Extract the (x, y) coordinate from the center of the cell holding the provided text.  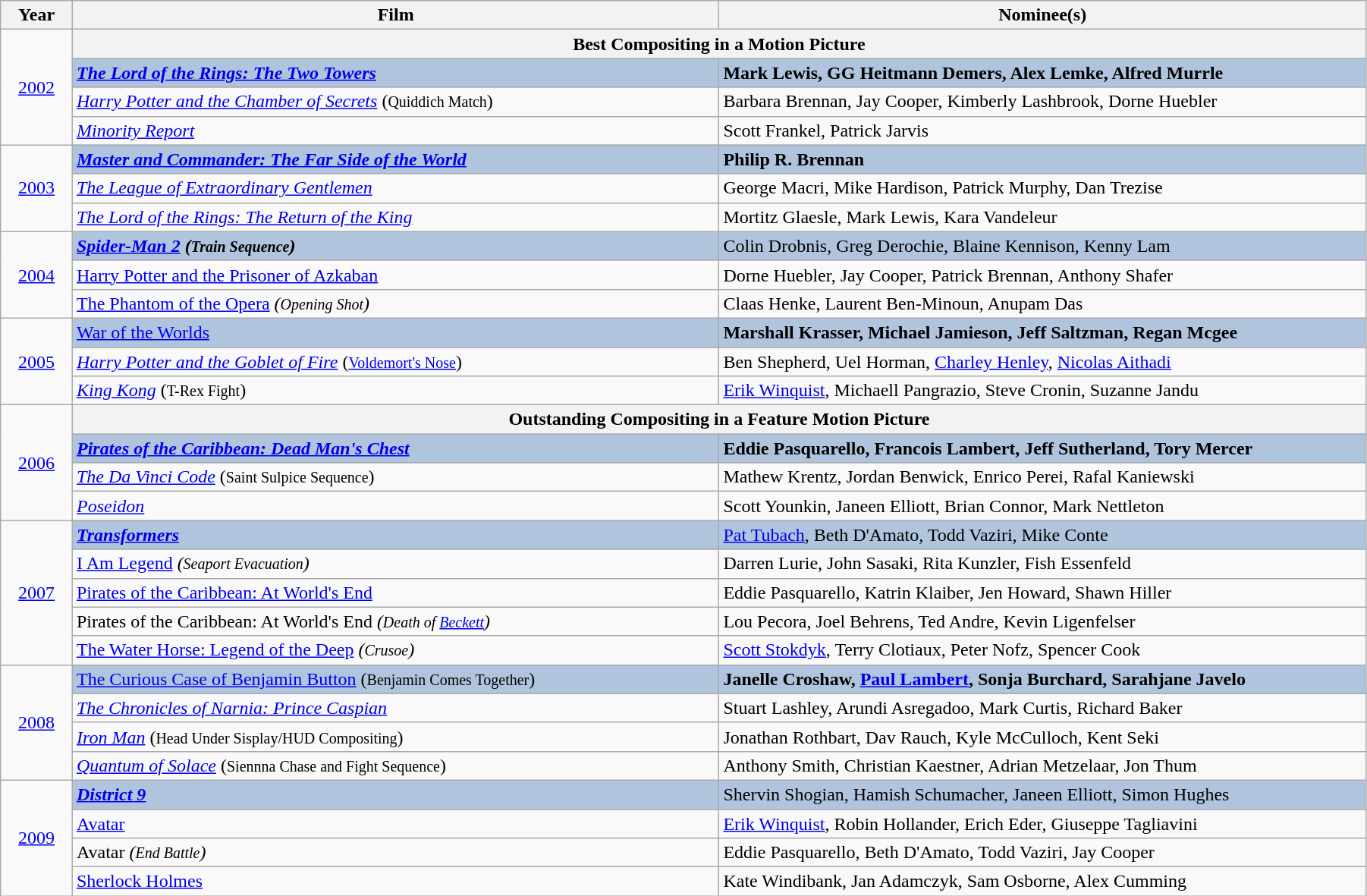
Iron Man (Head Under Sisplay/HUD Compositing) (395, 737)
2007 (36, 593)
Eddie Pasquarello, Francois Lambert, Jeff Sutherland, Tory Mercer (1042, 448)
2004 (36, 275)
Harry Potter and the Goblet of Fire (Voldemort's Nose) (395, 362)
Mathew Krentz, Jordan Benwick, Enrico Perei, Rafal Kaniewski (1042, 477)
Harry Potter and the Prisoner of Azkaban (395, 275)
Stuart Lashley, Arundi Asregadoo, Mark Curtis, Richard Baker (1042, 708)
Ben Shepherd, Uel Horman, Charley Henley, Nicolas Aithadi (1042, 362)
Master and Commander: The Far Side of the World (395, 159)
Avatar (End Battle) (395, 853)
Best Compositing in a Motion Picture (719, 44)
2008 (36, 722)
Dorne Huebler, Jay Cooper, Patrick Brennan, Anthony Shafer (1042, 275)
Nominee(s) (1042, 15)
Pirates of the Caribbean: At World's End (Death of Beckett) (395, 621)
The Da Vinci Code (Saint Sulpice Sequence) (395, 477)
Pat Tubach, Beth D'Amato, Todd Vaziri, Mike Conte (1042, 535)
The Lord of the Rings: The Two Towers (395, 73)
Avatar (395, 823)
2006 (36, 463)
Scott Stokdyk, Terry Clotiaux, Peter Nofz, Spencer Cook (1042, 650)
The Phantom of the Opera (Opening Shot) (395, 303)
Sherlock Holmes (395, 882)
Mortitz Glaesle, Mark Lewis, Kara Vandeleur (1042, 217)
George Macri, Mike Hardison, Patrick Murphy, Dan Trezise (1042, 188)
Barbara Brennan, Jay Cooper, Kimberly Lashbrook, Dorne Huebler (1042, 102)
Eddie Pasquarello, Beth D'Amato, Todd Vaziri, Jay Cooper (1042, 853)
Darren Lurie, John Sasaki, Rita Kunzler, Fish Essenfeld (1042, 564)
Pirates of the Caribbean: Dead Man's Chest (395, 448)
Scott Younkin, Janeen Elliott, Brian Connor, Mark Nettleton (1042, 506)
Mark Lewis, GG Heitmann Demers, Alex Lemke, Alfred Murrle (1042, 73)
Marshall Krasser, Michael Jamieson, Jeff Saltzman, Regan Mcgee (1042, 332)
Colin Drobnis, Greg Derochie, Blaine Kennison, Kenny Lam (1042, 246)
Poseidon (395, 506)
The Water Horse: Legend of the Deep (Crusoe) (395, 650)
2009 (36, 838)
2002 (36, 87)
Pirates of the Caribbean: At World's End (395, 593)
Kate Windibank, Jan Adamczyk, Sam Osborne, Alex Cumming (1042, 882)
Quantum of Solace (Siennna Chase and Fight Sequence) (395, 766)
The Curious Case of Benjamin Button (Benjamin Comes Together) (395, 679)
War of the Worlds (395, 332)
Janelle Croshaw, Paul Lambert, Sonja Burchard, Sarahjane Javelo (1042, 679)
The Chronicles of Narnia: Prince Caspian (395, 708)
Claas Henke, Laurent Ben-Minoun, Anupam Das (1042, 303)
Jonathan Rothbart, Dav Rauch, Kyle McCulloch, Kent Seki (1042, 737)
Film (395, 15)
District 9 (395, 794)
2003 (36, 188)
Harry Potter and the Chamber of Secrets (Quiddich Match) (395, 102)
The League of Extraordinary Gentlemen (395, 188)
Minority Report (395, 130)
Outstanding Compositing in a Feature Motion Picture (719, 420)
Year (36, 15)
Spider-Man 2 (Train Sequence) (395, 246)
Erik Winquist, Michaell Pangrazio, Steve Cronin, Suzanne Jandu (1042, 391)
Lou Pecora, Joel Behrens, Ted Andre, Kevin Ligenfelser (1042, 621)
Philip R. Brennan (1042, 159)
Erik Winquist, Robin Hollander, Erich Eder, Giuseppe Tagliavini (1042, 823)
Eddie Pasquarello, Katrin Klaiber, Jen Howard, Shawn Hiller (1042, 593)
King Kong (T-Rex Fight) (395, 391)
Shervin Shogian, Hamish Schumacher, Janeen Elliott, Simon Hughes (1042, 794)
2005 (36, 361)
I Am Legend (Seaport Evacuation) (395, 564)
Transformers (395, 535)
Scott Frankel, Patrick Jarvis (1042, 130)
Anthony Smith, Christian Kaestner, Adrian Metzelaar, Jon Thum (1042, 766)
The Lord of the Rings: The Return of the King (395, 217)
